Pinpoint the cell where the given text exists, returning its (x, y) midpoint coordinate. 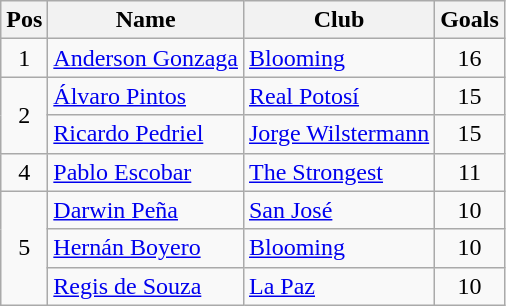
Álvaro Pintos (146, 96)
Pablo Escobar (146, 172)
2 (24, 115)
La Paz (338, 286)
Hernán Boyero (146, 248)
Club (338, 20)
The Strongest (338, 172)
11 (470, 172)
Ricardo Pedriel (146, 134)
Pos (24, 20)
Name (146, 20)
Goals (470, 20)
16 (470, 58)
Anderson Gonzaga (146, 58)
Darwin Peña (146, 210)
4 (24, 172)
Real Potosí (338, 96)
5 (24, 248)
Jorge Wilstermann (338, 134)
San José (338, 210)
1 (24, 58)
Regis de Souza (146, 286)
